For the text-containing cell, return its midpoint in (X, Y) coordinate format. 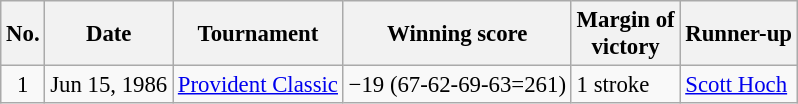
Margin ofvictory (626, 34)
Jun 15, 1986 (109, 85)
Date (109, 34)
Runner-up (738, 34)
1 stroke (626, 85)
Winning score (457, 34)
1 (23, 85)
No. (23, 34)
Scott Hoch (738, 85)
Provident Classic (258, 85)
−19 (67-62-69-63=261) (457, 85)
Tournament (258, 34)
